Scan for the cell matching the given text and deliver its [X, Y] coordinate at center. 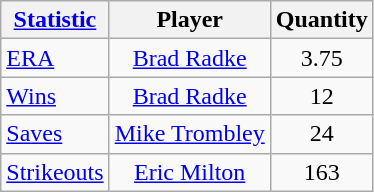
Wins [55, 96]
3.75 [322, 58]
12 [322, 96]
Eric Milton [190, 172]
Player [190, 20]
Mike Trombley [190, 134]
Statistic [55, 20]
Quantity [322, 20]
163 [322, 172]
ERA [55, 58]
Saves [55, 134]
24 [322, 134]
Strikeouts [55, 172]
